Search for the cell housing the specified text and yield its (X, Y) center coordinate. 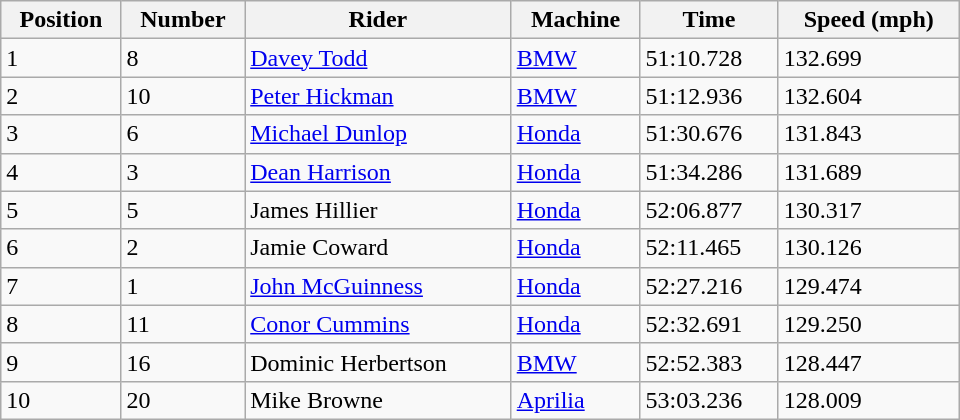
Rider (378, 20)
James Hillier (378, 210)
9 (61, 362)
Speed (mph) (868, 20)
51:10.728 (709, 58)
Time (709, 20)
4 (61, 172)
John McGuinness (378, 286)
52:27.216 (709, 286)
51:34.286 (709, 172)
Mike Browne (378, 400)
52:32.691 (709, 324)
Davey Todd (378, 58)
130.317 (868, 210)
52:06.877 (709, 210)
130.126 (868, 248)
128.009 (868, 400)
52:52.383 (709, 362)
51:30.676 (709, 134)
Peter Hickman (378, 96)
Aprilia (576, 400)
Dominic Herbertson (378, 362)
129.474 (868, 286)
11 (183, 324)
51:12.936 (709, 96)
Jamie Coward (378, 248)
52:11.465 (709, 248)
132.699 (868, 58)
Machine (576, 20)
132.604 (868, 96)
16 (183, 362)
53:03.236 (709, 400)
7 (61, 286)
Michael Dunlop (378, 134)
129.250 (868, 324)
Conor Cummins (378, 324)
20 (183, 400)
131.689 (868, 172)
131.843 (868, 134)
128.447 (868, 362)
Number (183, 20)
Dean Harrison (378, 172)
Position (61, 20)
